Extract the [x, y] coordinate from the center of the cell holding the provided text.  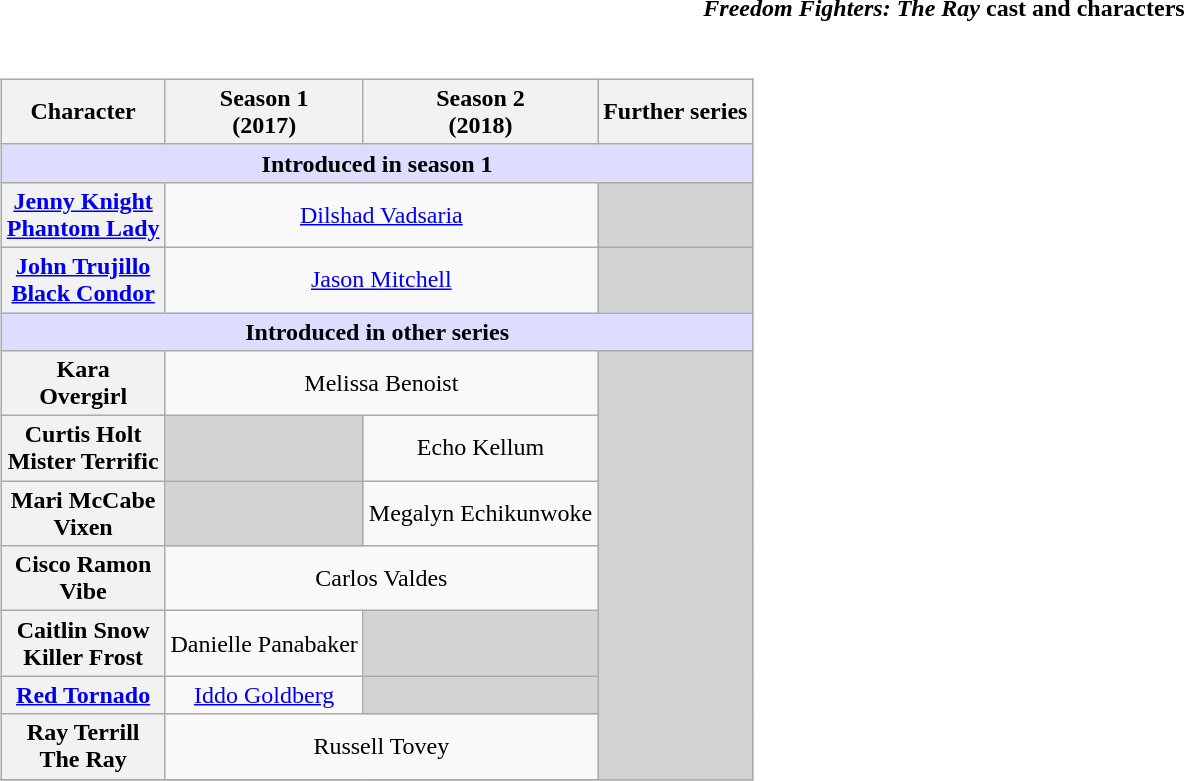
Red Tornado [83, 695]
Caitlin SnowKiller Frost [83, 644]
Introduced in season 1 [377, 163]
Jason Mitchell [382, 280]
Season 2(2018) [480, 112]
Melissa Benoist [382, 384]
Introduced in other series [377, 331]
Character [83, 112]
Echo Kellum [480, 448]
Cisco RamonVibe [83, 578]
Mari McCabeVixen [83, 514]
Further series [676, 112]
Dilshad Vadsaria [382, 214]
Jenny KnightPhantom Lady [83, 214]
Carlos Valdes [382, 578]
Russell Tovey [382, 746]
John TrujilloBlack Condor [83, 280]
KaraOvergirl [83, 384]
Megalyn Echikunwoke [480, 514]
Season 1(2017) [264, 112]
Curtis HoltMister Terrific [83, 448]
Ray TerrillThe Ray [83, 746]
Danielle Panabaker [264, 644]
Iddo Goldberg [264, 695]
